Provide the (X, Y) coordinate of the cell's center where the given text is located.  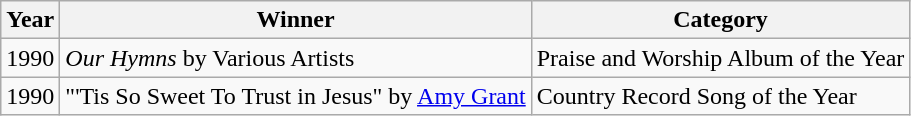
Category (720, 20)
"'Tis So Sweet To Trust in Jesus" by Amy Grant (296, 96)
Praise and Worship Album of the Year (720, 58)
Country Record Song of the Year (720, 96)
Winner (296, 20)
Our Hymns by Various Artists (296, 58)
Year (30, 20)
